For the text-containing cell, return its midpoint in [x, y] coordinate format. 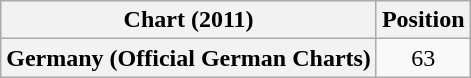
Germany (Official German Charts) [189, 58]
63 [423, 58]
Chart (2011) [189, 20]
Position [423, 20]
